Locate the cell with the specified text and output its (X, Y) center coordinate. 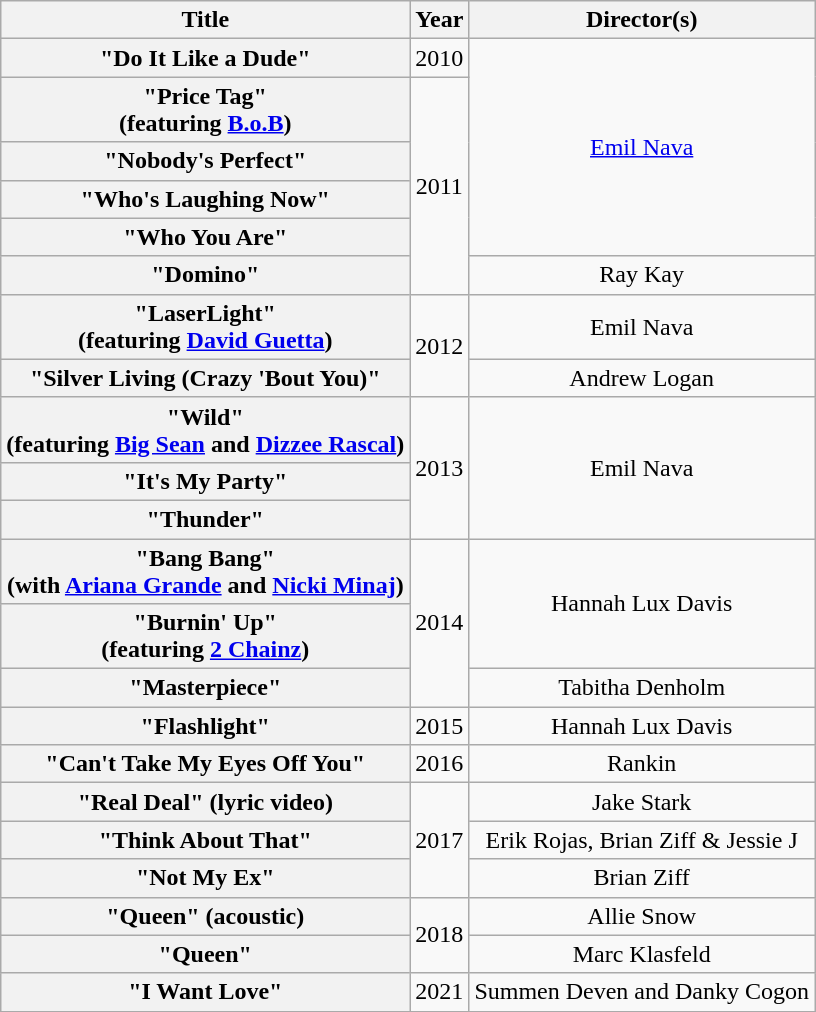
"Flashlight" (206, 726)
"Queen" (acoustic) (206, 916)
2016 (440, 764)
"Who You Are" (206, 237)
Marc Klasfeld (642, 954)
2018 (440, 935)
"I Want Love" (206, 992)
Summen Deven and Danky Cogon (642, 992)
Director(s) (642, 20)
"Nobody's Perfect" (206, 161)
2015 (440, 726)
"Wild"(featuring Big Sean and Dizzee Rascal) (206, 430)
"Bang Bang"(with Ariana Grande and Nicki Minaj) (206, 570)
Title (206, 20)
2012 (440, 346)
Allie Snow (642, 916)
Erik Rojas, Brian Ziff & Jessie J (642, 840)
2013 (440, 468)
"Who's Laughing Now" (206, 199)
2011 (440, 186)
Ray Kay (642, 275)
"Think About That" (206, 840)
"Silver Living (Crazy 'Bout You)" (206, 378)
"LaserLight"(featuring David Guetta) (206, 326)
2014 (440, 622)
Year (440, 20)
"Masterpiece" (206, 688)
Jake Stark (642, 802)
2010 (440, 58)
"Do It Like a Dude" (206, 58)
Tabitha Denholm (642, 688)
Brian Ziff (642, 878)
Rankin (642, 764)
"Price Tag"(featuring B.o.B) (206, 110)
"Thunder" (206, 519)
"Not My Ex" (206, 878)
2017 (440, 840)
"Can't Take My Eyes Off You" (206, 764)
"Real Deal" (lyric video) (206, 802)
"Domino" (206, 275)
2021 (440, 992)
"Queen" (206, 954)
"It's My Party" (206, 481)
"Burnin' Up"(featuring 2 Chainz) (206, 636)
Andrew Logan (642, 378)
